Scan for the cell matching the given text and deliver its [x, y] coordinate at center. 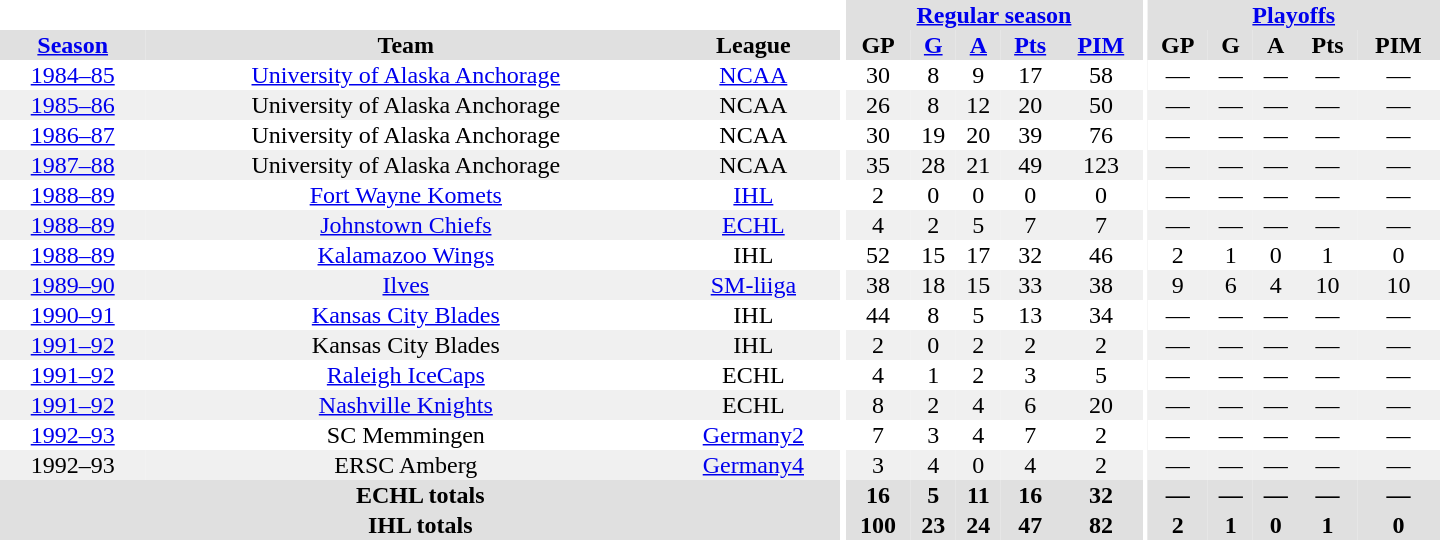
11 [978, 495]
Fort Wayne Komets [406, 195]
Germany4 [753, 465]
44 [878, 315]
Johnstown Chiefs [406, 225]
26 [878, 105]
Regular season [994, 15]
13 [1030, 315]
19 [934, 135]
21 [978, 165]
ERSC Amberg [406, 465]
76 [1100, 135]
39 [1030, 135]
Germany2 [753, 435]
50 [1100, 105]
Playoffs [1294, 15]
Nashville Knights [406, 405]
ECHL totals [420, 495]
1987–88 [72, 165]
100 [878, 525]
49 [1030, 165]
1989–90 [72, 285]
SC Memmingen [406, 435]
Team [406, 45]
46 [1100, 255]
58 [1100, 75]
Season [72, 45]
24 [978, 525]
1990–91 [72, 315]
28 [934, 165]
Kalamazoo Wings [406, 255]
23 [934, 525]
1986–87 [72, 135]
52 [878, 255]
82 [1100, 525]
1984–85 [72, 75]
123 [1100, 165]
1985–86 [72, 105]
34 [1100, 315]
IHL totals [420, 525]
12 [978, 105]
18 [934, 285]
Ilves [406, 285]
Raleigh IceCaps [406, 375]
33 [1030, 285]
35 [878, 165]
SM-liiga [753, 285]
47 [1030, 525]
League [753, 45]
